Detect which cell encompasses the target text, then output its (x, y) center coordinate. 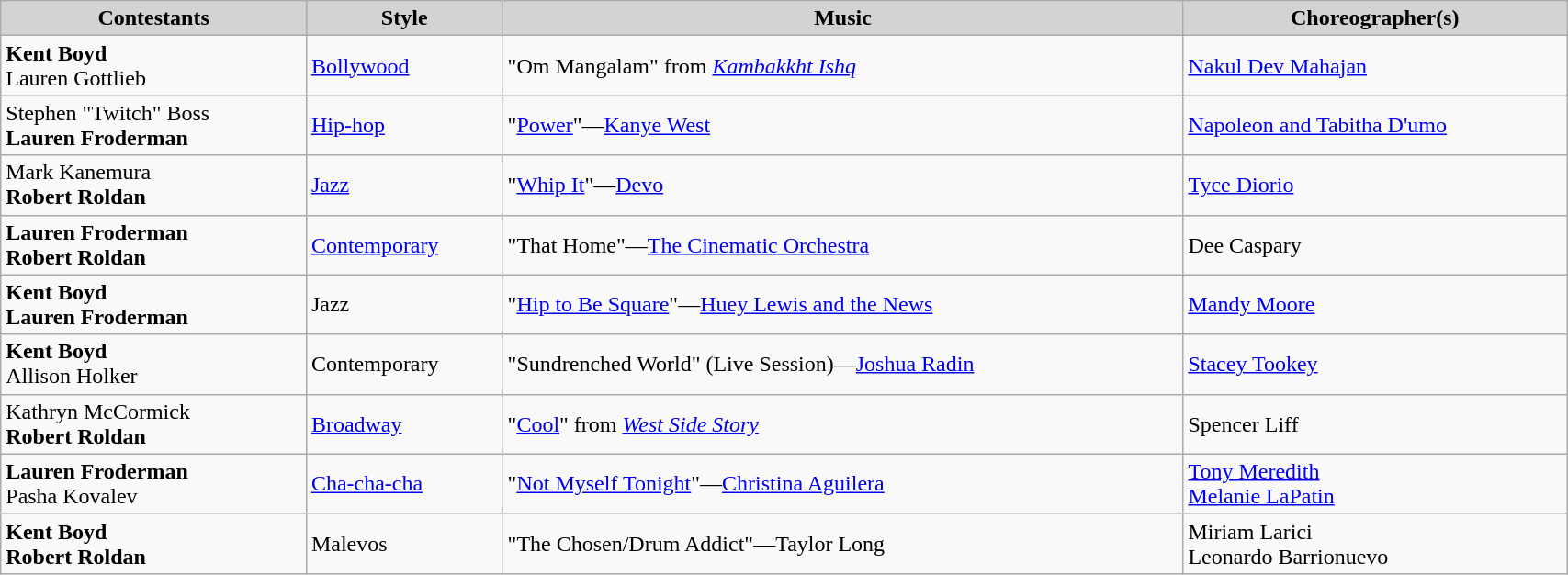
Tony MeredithMelanie LaPatin (1375, 483)
Spencer Liff (1375, 424)
Kent BoydLauren Gottlieb (154, 66)
"That Home"—The Cinematic Orchestra (843, 244)
Choreographer(s) (1375, 18)
"Cool" from West Side Story (843, 424)
Kent BoydLauren Froderman (154, 305)
"The Chosen/Drum Addict"—Taylor Long (843, 544)
Cha-cha-cha (404, 483)
Dee Caspary (1375, 244)
Mark KanemuraRobert Roldan (154, 186)
Malevos (404, 544)
Bollywood (404, 66)
Mandy Moore (1375, 305)
Kathryn McCormickRobert Roldan (154, 424)
Broadway (404, 424)
Contestants (154, 18)
Nakul Dev Mahajan (1375, 66)
"Hip to Be Square"—Huey Lewis and the News (843, 305)
"Not Myself Tonight"—Christina Aguilera (843, 483)
"Om Mangalam" from Kambakkht Ishq (843, 66)
"Power"—Kanye West (843, 125)
Style (404, 18)
Lauren FrodermanPasha Kovalev (154, 483)
Lauren FrodermanRobert Roldan (154, 244)
Napoleon and Tabitha D'umo (1375, 125)
Kent BoydRobert Roldan (154, 544)
Stacey Tookey (1375, 364)
Miriam LariciLeonardo Barrionuevo (1375, 544)
Stephen "Twitch" BossLauren Froderman (154, 125)
Tyce Diorio (1375, 186)
"Whip It"—Devo (843, 186)
Music (843, 18)
"Sundrenched World" (Live Session)—Joshua Radin (843, 364)
Kent BoydAllison Holker (154, 364)
Hip-hop (404, 125)
